Find where the given text appears and provide that cell's center as (x, y) coordinate. 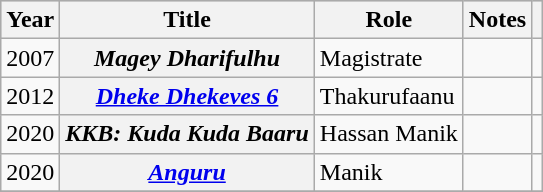
Manik (388, 172)
Title (187, 20)
Dheke Dhekeves 6 (187, 96)
KKB: Kuda Kuda Baaru (187, 134)
2012 (30, 96)
Thakurufaanu (388, 96)
Notes (497, 20)
Magey Dharifulhu (187, 58)
Role (388, 20)
2007 (30, 58)
Anguru (187, 172)
Magistrate (388, 58)
Year (30, 20)
Hassan Manik (388, 134)
